Find where the given text appears and provide that cell's center as (x, y) coordinate. 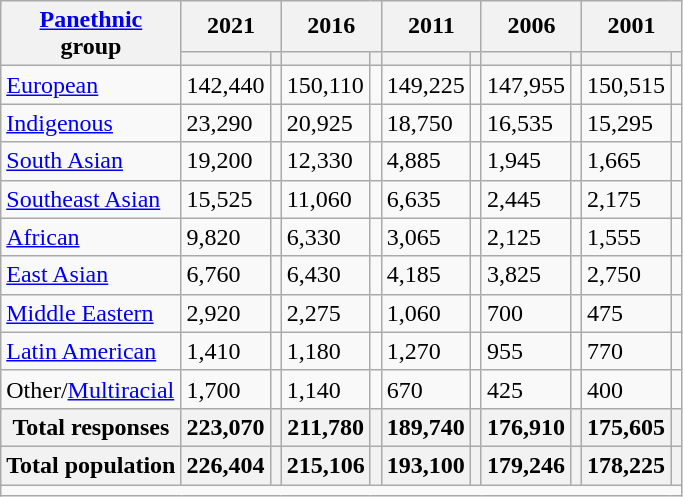
6,760 (226, 275)
6,430 (326, 275)
215,106 (326, 465)
Indigenous (91, 123)
16,535 (526, 123)
1,665 (626, 161)
Latin American (91, 351)
15,295 (626, 123)
1,140 (326, 389)
142,440 (226, 85)
1,270 (426, 351)
700 (526, 313)
East Asian (91, 275)
18,750 (426, 123)
15,525 (226, 199)
1,180 (326, 351)
2006 (531, 26)
475 (626, 313)
1,700 (226, 389)
2001 (632, 26)
1,410 (226, 351)
193,100 (426, 465)
19,200 (226, 161)
Total population (91, 465)
11,060 (326, 199)
178,225 (626, 465)
23,290 (226, 123)
2021 (231, 26)
189,740 (426, 427)
1,945 (526, 161)
2,275 (326, 313)
149,225 (426, 85)
3,825 (526, 275)
African (91, 237)
6,330 (326, 237)
2016 (331, 26)
1,060 (426, 313)
South Asian (91, 161)
Total responses (91, 427)
226,404 (226, 465)
150,110 (326, 85)
147,955 (526, 85)
2,750 (626, 275)
European (91, 85)
955 (526, 351)
4,885 (426, 161)
400 (626, 389)
2,920 (226, 313)
4,185 (426, 275)
2,125 (526, 237)
175,605 (626, 427)
Panethnicgroup (91, 34)
176,910 (526, 427)
9,820 (226, 237)
6,635 (426, 199)
211,780 (326, 427)
223,070 (226, 427)
425 (526, 389)
Other/Multiracial (91, 389)
12,330 (326, 161)
670 (426, 389)
2011 (431, 26)
2,445 (526, 199)
20,925 (326, 123)
Middle Eastern (91, 313)
Southeast Asian (91, 199)
3,065 (426, 237)
2,175 (626, 199)
179,246 (526, 465)
770 (626, 351)
150,515 (626, 85)
1,555 (626, 237)
